Output the (x, y) coordinate of the center of the cell containing the given text.  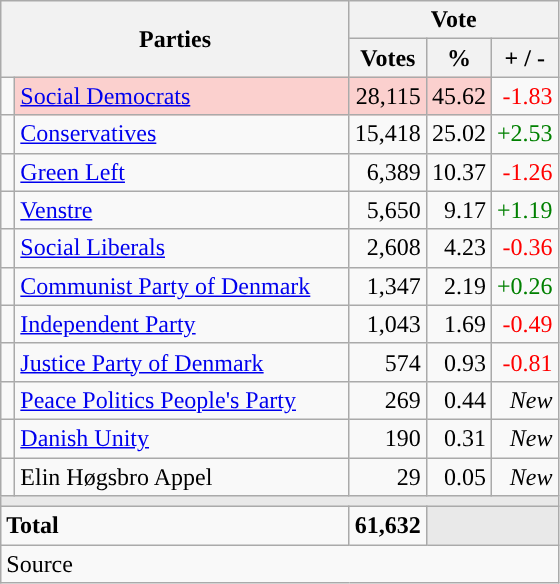
+ / - (524, 58)
Vote (454, 20)
+1.19 (524, 210)
61,632 (388, 526)
+0.26 (524, 286)
10.37 (458, 172)
-0.81 (524, 362)
Votes (388, 58)
+2.53 (524, 134)
5,650 (388, 210)
6,389 (388, 172)
269 (388, 400)
Independent Party (182, 324)
-1.26 (524, 172)
29 (388, 477)
190 (388, 438)
-0.36 (524, 248)
9.17 (458, 210)
4.23 (458, 248)
Total (176, 526)
Peace Politics People's Party (182, 400)
Elin Høgsbro Appel (182, 477)
25.02 (458, 134)
45.62 (458, 96)
1.69 (458, 324)
Venstre (182, 210)
574 (388, 362)
Social Liberals (182, 248)
Source (280, 564)
Green Left (182, 172)
0.93 (458, 362)
15,418 (388, 134)
1,043 (388, 324)
1,347 (388, 286)
% (458, 58)
Social Democrats (182, 96)
2.19 (458, 286)
Parties (176, 39)
Conservatives (182, 134)
Danish Unity (182, 438)
2,608 (388, 248)
0.44 (458, 400)
0.31 (458, 438)
Communist Party of Denmark (182, 286)
0.05 (458, 477)
Justice Party of Denmark (182, 362)
-1.83 (524, 96)
-0.49 (524, 324)
28,115 (388, 96)
